Provide the [x, y] coordinate of the cell's center where the given text is located.  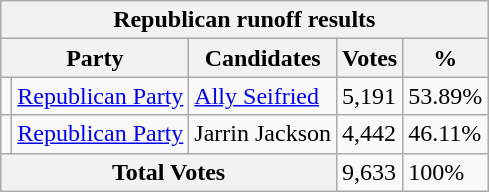
Candidates [263, 58]
Ally Seifried [263, 96]
Republican runoff results [244, 20]
100% [446, 172]
Party [95, 58]
9,633 [370, 172]
4,442 [370, 134]
53.89% [446, 96]
Jarrin Jackson [263, 134]
46.11% [446, 134]
5,191 [370, 96]
Votes [370, 58]
Total Votes [169, 172]
% [446, 58]
